Extract the (x, y) coordinate from the center of the cell holding the provided text.  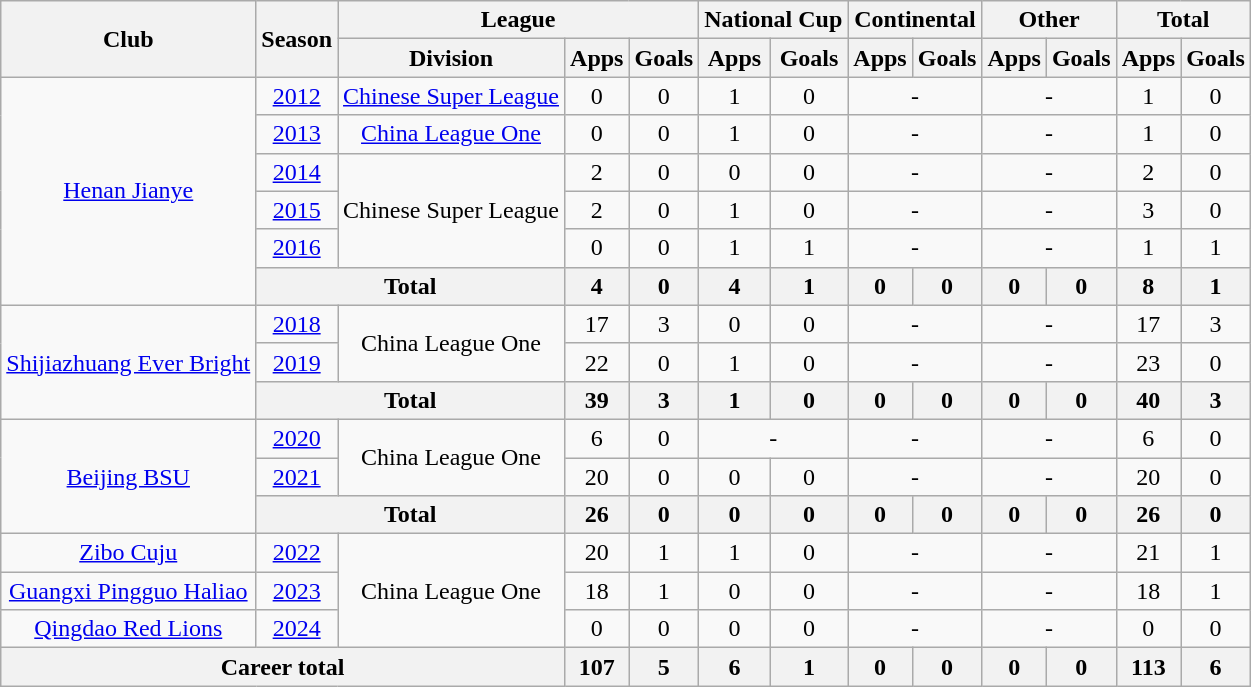
Qingdao Red Lions (128, 629)
Beijing BSU (128, 476)
2020 (297, 438)
23 (1148, 362)
2021 (297, 477)
2024 (297, 629)
2016 (297, 248)
8 (1148, 286)
107 (597, 667)
5 (664, 667)
National Cup (774, 20)
2012 (297, 96)
2014 (297, 172)
Continental (915, 20)
2022 (297, 553)
Guangxi Pingguo Haliao (128, 591)
2019 (297, 362)
2013 (297, 134)
22 (597, 362)
Zibo Cuju (128, 553)
113 (1148, 667)
Career total (283, 667)
Shijiazhuang Ever Bright (128, 362)
2018 (297, 324)
21 (1148, 553)
Club (128, 39)
League (518, 20)
2015 (297, 210)
2023 (297, 591)
39 (597, 400)
Henan Jianye (128, 191)
40 (1148, 400)
Other (1049, 20)
Division (452, 58)
Season (297, 39)
